For the text-containing cell, return its midpoint in (X, Y) coordinate format. 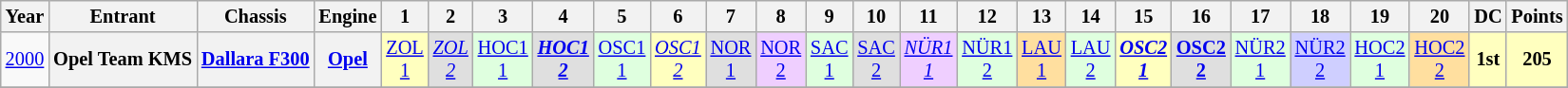
OSC22 (1201, 60)
NÜR21 (1260, 60)
LAU2 (1091, 60)
Chassis (255, 16)
205 (1537, 60)
8 (781, 16)
ZOL1 (405, 60)
HOC21 (1380, 60)
Year (25, 16)
Dallara F300 (255, 60)
NÜR11 (929, 60)
OSC21 (1143, 60)
Opel Team KMS (123, 60)
NÜR12 (986, 60)
NOR2 (781, 60)
OSC11 (622, 60)
17 (1260, 16)
19 (1380, 16)
10 (876, 16)
3 (504, 16)
HOC12 (564, 60)
NÜR22 (1321, 60)
Opel (348, 60)
13 (1042, 16)
6 (678, 16)
11 (929, 16)
1 (405, 16)
Engine (348, 16)
SAC1 (829, 60)
1st (1488, 60)
12 (986, 16)
2 (450, 16)
2000 (25, 60)
SAC2 (876, 60)
HOC11 (504, 60)
OSC12 (678, 60)
LAU1 (1042, 60)
NOR1 (732, 60)
4 (564, 16)
20 (1439, 16)
HOC22 (1439, 60)
DC (1488, 16)
5 (622, 16)
14 (1091, 16)
9 (829, 16)
18 (1321, 16)
7 (732, 16)
ZOL2 (450, 60)
Entrant (123, 16)
Points (1537, 16)
16 (1201, 16)
15 (1143, 16)
